Search for the cell housing the specified text and yield its [x, y] center coordinate. 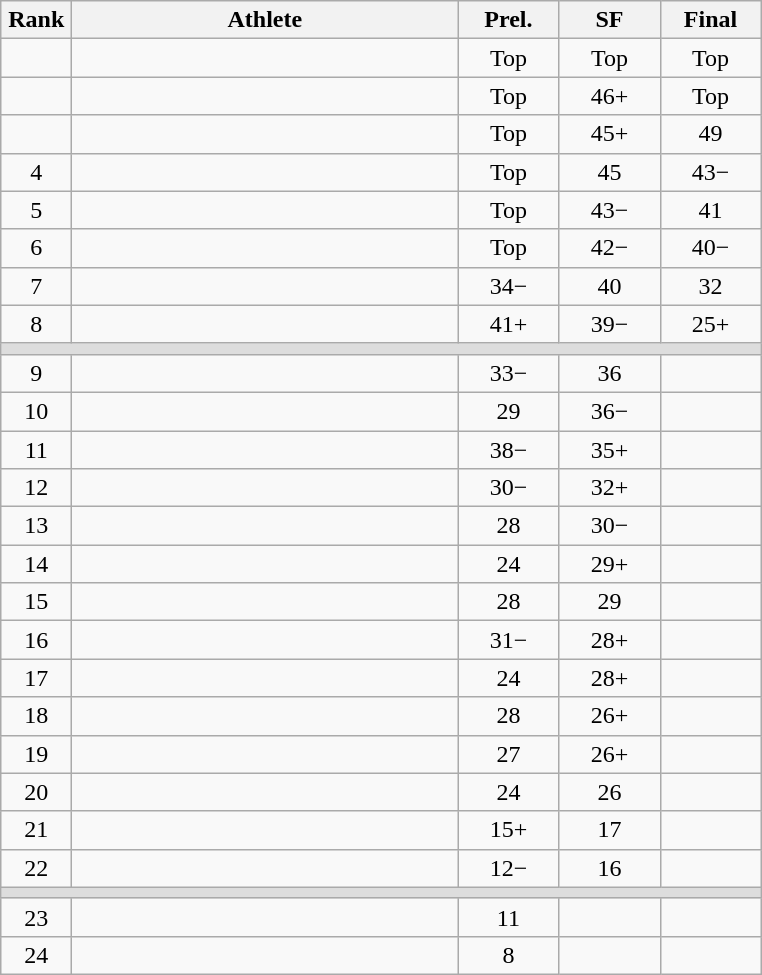
14 [36, 564]
5 [36, 210]
39− [610, 324]
20 [36, 792]
6 [36, 248]
42− [610, 248]
Rank [36, 20]
Final [710, 20]
36 [610, 373]
15 [36, 602]
32+ [610, 488]
38− [508, 449]
36− [610, 411]
29+ [610, 564]
35+ [610, 449]
27 [508, 754]
25+ [710, 324]
40 [610, 286]
Prel. [508, 20]
9 [36, 373]
Athlete [265, 20]
15+ [508, 830]
45+ [610, 134]
21 [36, 830]
23 [36, 917]
41 [710, 210]
45 [610, 172]
33− [508, 373]
22 [36, 868]
40− [710, 248]
10 [36, 411]
SF [610, 20]
19 [36, 754]
31− [508, 640]
26 [610, 792]
49 [710, 134]
18 [36, 716]
7 [36, 286]
46+ [610, 96]
34− [508, 286]
13 [36, 526]
12− [508, 868]
12 [36, 488]
41+ [508, 324]
4 [36, 172]
32 [710, 286]
